From the cell containing the given text, extract its center point as (x, y) coordinate. 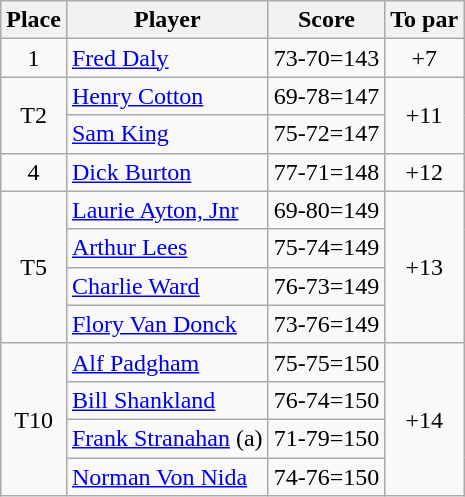
71-79=150 (326, 438)
Player (167, 20)
69-80=149 (326, 210)
Laurie Ayton, Jnr (167, 210)
75-75=150 (326, 362)
Norman Von Nida (167, 477)
T5 (34, 267)
4 (34, 172)
Frank Stranahan (a) (167, 438)
T2 (34, 115)
73-76=149 (326, 324)
Charlie Ward (167, 286)
Sam King (167, 134)
To par (424, 20)
77-71=148 (326, 172)
Place (34, 20)
T10 (34, 419)
+11 (424, 115)
74-76=150 (326, 477)
+12 (424, 172)
+13 (424, 267)
+14 (424, 419)
Alf Padgham (167, 362)
Arthur Lees (167, 248)
Dick Burton (167, 172)
Bill Shankland (167, 400)
Score (326, 20)
Flory Van Donck (167, 324)
Henry Cotton (167, 96)
75-72=147 (326, 134)
69-78=147 (326, 96)
76-73=149 (326, 286)
73-70=143 (326, 58)
1 (34, 58)
Fred Daly (167, 58)
75-74=149 (326, 248)
+7 (424, 58)
76-74=150 (326, 400)
